Pinpoint the cell where the given text exists, returning its [x, y] midpoint coordinate. 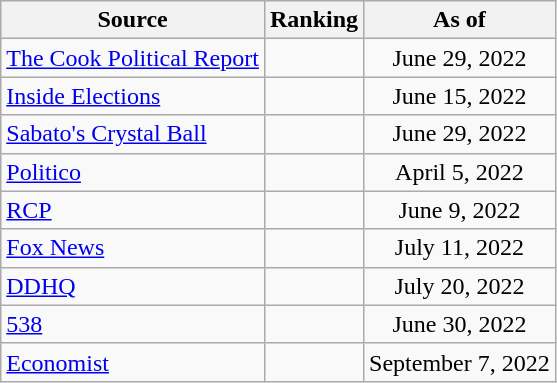
Inside Elections [133, 96]
Sabato's Crystal Ball [133, 134]
July 11, 2022 [460, 248]
The Cook Political Report [133, 58]
June 15, 2022 [460, 96]
June 30, 2022 [460, 324]
As of [460, 20]
September 7, 2022 [460, 362]
April 5, 2022 [460, 172]
538 [133, 324]
July 20, 2022 [460, 286]
Politico [133, 172]
DDHQ [133, 286]
RCP [133, 210]
June 9, 2022 [460, 210]
Source [133, 20]
Ranking [314, 20]
Economist [133, 362]
Fox News [133, 248]
